For the text-containing cell, return its midpoint in [X, Y] coordinate format. 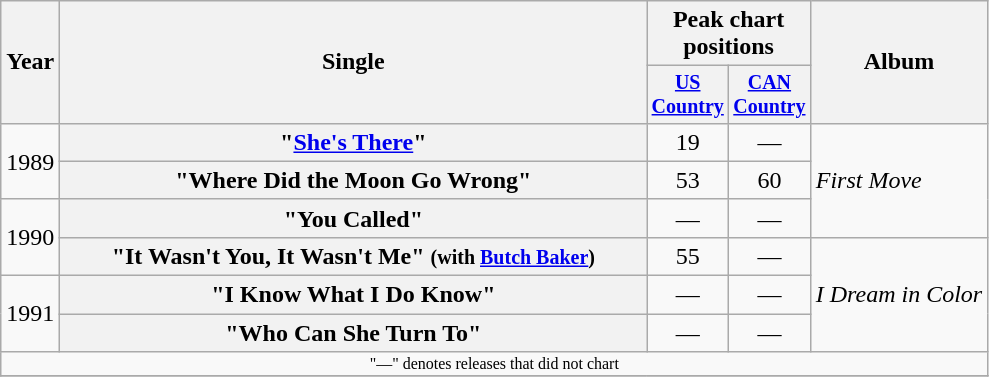
Year [30, 62]
55 [688, 256]
"She's There" [354, 142]
19 [688, 142]
US Country [688, 94]
1989 [30, 161]
"—" denotes releases that did not chart [494, 364]
1991 [30, 314]
"You Called" [354, 218]
First Move [899, 180]
"I Know What I Do Know" [354, 295]
60 [770, 180]
CAN Country [770, 94]
"Who Can She Turn To" [354, 333]
"Where Did the Moon Go Wrong" [354, 180]
I Dream in Color [899, 294]
"It Wasn't You, It Wasn't Me" (with Butch Baker) [354, 256]
Single [354, 62]
Peak chartpositions [728, 34]
53 [688, 180]
1990 [30, 237]
Album [899, 62]
